Provide the (X, Y) coordinate of the cell's center where the given text is located.  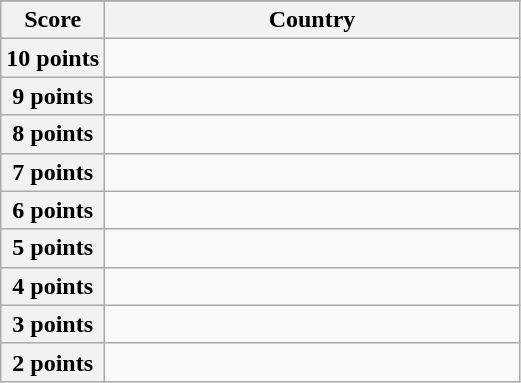
6 points (53, 210)
5 points (53, 248)
10 points (53, 58)
4 points (53, 286)
Score (53, 20)
3 points (53, 324)
2 points (53, 362)
8 points (53, 134)
7 points (53, 172)
9 points (53, 96)
Country (312, 20)
